Output the [x, y] coordinate of the center of the cell containing the given text.  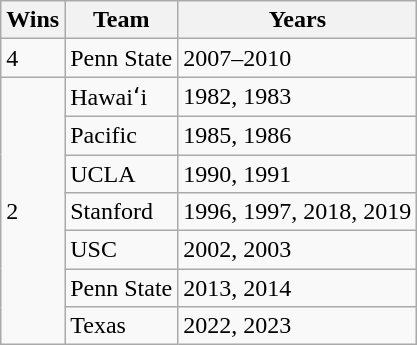
Years [298, 20]
Texas [122, 326]
USC [122, 250]
1985, 1986 [298, 135]
Wins [33, 20]
1996, 1997, 2018, 2019 [298, 212]
UCLA [122, 173]
Pacific [122, 135]
2013, 2014 [298, 288]
2002, 2003 [298, 250]
2007–2010 [298, 58]
1982, 1983 [298, 97]
2 [33, 211]
Stanford [122, 212]
4 [33, 58]
Team [122, 20]
1990, 1991 [298, 173]
Hawaiʻi [122, 97]
2022, 2023 [298, 326]
